For the text-containing cell, return its midpoint in [x, y] coordinate format. 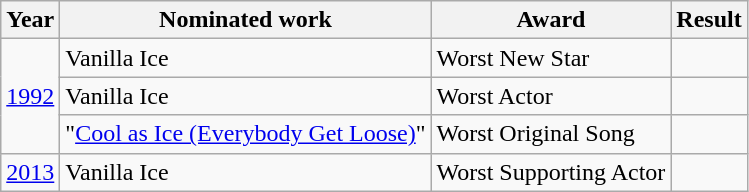
Award [551, 20]
2013 [30, 172]
Worst Supporting Actor [551, 172]
"Cool as Ice (Everybody Get Loose)" [246, 134]
Result [709, 20]
Worst Actor [551, 96]
Nominated work [246, 20]
Worst New Star [551, 58]
Worst Original Song [551, 134]
Year [30, 20]
1992 [30, 96]
